Output the [X, Y] coordinate of the center of the cell containing the given text.  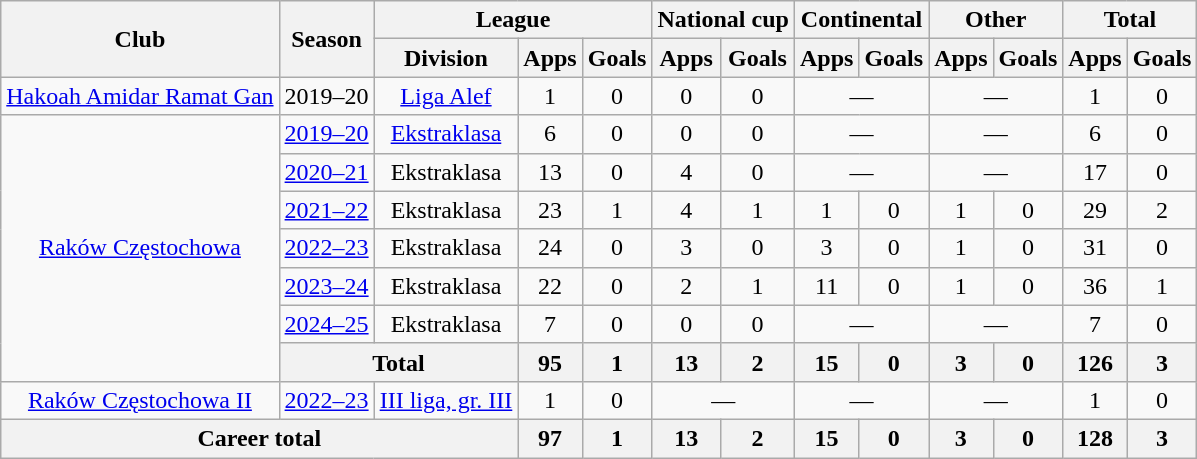
Liga Alef [446, 96]
126 [1095, 362]
2021–22 [326, 210]
Continental [861, 20]
Raków Częstochowa II [140, 400]
22 [550, 286]
League [513, 20]
Other [996, 20]
24 [550, 248]
97 [550, 438]
2020–21 [326, 172]
Season [326, 39]
23 [550, 210]
Raków Częstochowa [140, 248]
2023–24 [326, 286]
National cup [723, 20]
Division [446, 58]
17 [1095, 172]
95 [550, 362]
Club [140, 39]
29 [1095, 210]
36 [1095, 286]
128 [1095, 438]
Career total [260, 438]
2024–25 [326, 324]
III liga, gr. III [446, 400]
31 [1095, 248]
11 [826, 286]
Hakoah Amidar Ramat Gan [140, 96]
